From the cell containing the given text, extract its center point as (x, y) coordinate. 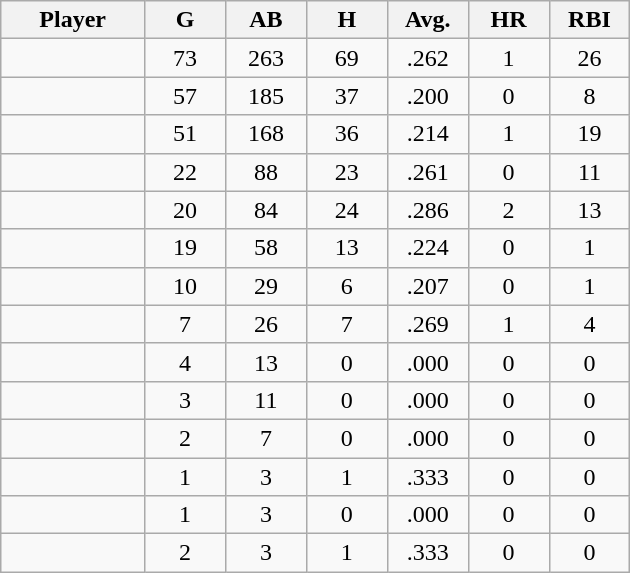
.269 (428, 324)
24 (346, 210)
37 (346, 96)
AB (266, 20)
H (346, 20)
69 (346, 58)
RBI (590, 20)
.200 (428, 96)
G (186, 20)
20 (186, 210)
.286 (428, 210)
8 (590, 96)
58 (266, 248)
.261 (428, 172)
23 (346, 172)
22 (186, 172)
HR (508, 20)
.207 (428, 286)
84 (266, 210)
6 (346, 286)
.262 (428, 58)
Avg. (428, 20)
73 (186, 58)
168 (266, 134)
29 (266, 286)
Player (73, 20)
51 (186, 134)
263 (266, 58)
185 (266, 96)
.214 (428, 134)
57 (186, 96)
36 (346, 134)
10 (186, 286)
88 (266, 172)
.224 (428, 248)
